Find where the given text appears and provide that cell's center as [x, y] coordinate. 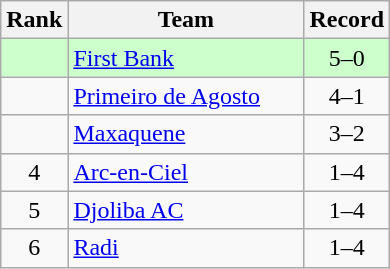
6 [34, 248]
4–1 [347, 96]
Primeiro de Agosto [186, 96]
5–0 [347, 58]
Record [347, 20]
4 [34, 172]
Arc-en-Ciel [186, 172]
5 [34, 210]
First Bank [186, 58]
Maxaquene [186, 134]
Rank [34, 20]
Team [186, 20]
3–2 [347, 134]
Radi [186, 248]
Djoliba AC [186, 210]
